Capture the cell that displays the provided text and extract its [x, y] central coordinate. 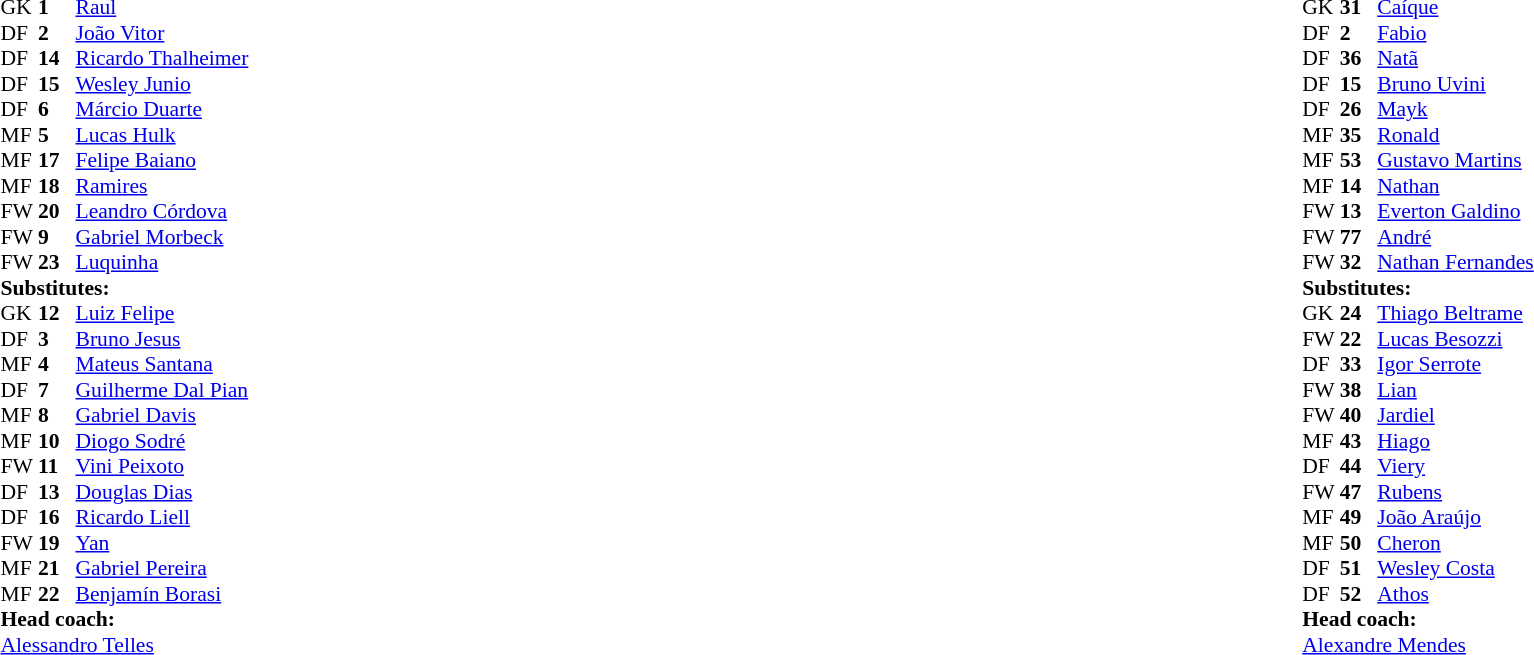
77 [1359, 237]
Jardiel [1455, 415]
50 [1359, 543]
André [1455, 237]
Leandro Córdova [162, 211]
João Vitor [162, 33]
5 [57, 135]
Natã [1455, 59]
Gabriel Morbeck [162, 237]
53 [1359, 161]
Luquinha [162, 263]
47 [1359, 492]
7 [57, 390]
9 [57, 237]
24 [1359, 313]
11 [57, 467]
38 [1359, 390]
35 [1359, 135]
Benjamín Borasi [162, 594]
Cheron [1455, 543]
16 [57, 517]
12 [57, 313]
Felipe Baiano [162, 161]
Vini Peixoto [162, 467]
23 [57, 263]
43 [1359, 441]
21 [57, 569]
33 [1359, 365]
Mayk [1455, 109]
36 [1359, 59]
Rubens [1455, 492]
49 [1359, 517]
Douglas Dias [162, 492]
Lucas Hulk [162, 135]
17 [57, 161]
Igor Serrote [1455, 365]
52 [1359, 594]
44 [1359, 467]
Nathan [1455, 186]
Gabriel Davis [162, 415]
Lucas Besozzi [1455, 339]
19 [57, 543]
Wesley Costa [1455, 569]
32 [1359, 263]
Guilherme Dal Pian [162, 390]
Gabriel Pereira [162, 569]
João Araújo [1455, 517]
Everton Galdino [1455, 211]
Viery [1455, 467]
Luiz Felipe [162, 313]
Hiago [1455, 441]
18 [57, 186]
Yan [162, 543]
Wesley Junio [162, 84]
Mateus Santana [162, 365]
Nathan Fernandes [1455, 263]
Ricardo Liell [162, 517]
Athos [1455, 594]
26 [1359, 109]
3 [57, 339]
Lian [1455, 390]
Ricardo Thalheimer [162, 59]
6 [57, 109]
Gustavo Martins [1455, 161]
Bruno Jesus [162, 339]
Ramires [162, 186]
10 [57, 441]
Ronald [1455, 135]
51 [1359, 569]
Fabio [1455, 33]
40 [1359, 415]
8 [57, 415]
20 [57, 211]
Bruno Uvini [1455, 84]
Diogo Sodré [162, 441]
Thiago Beltrame [1455, 313]
4 [57, 365]
Márcio Duarte [162, 109]
